Provide the [X, Y] coordinate of the cell's center where the given text is located.  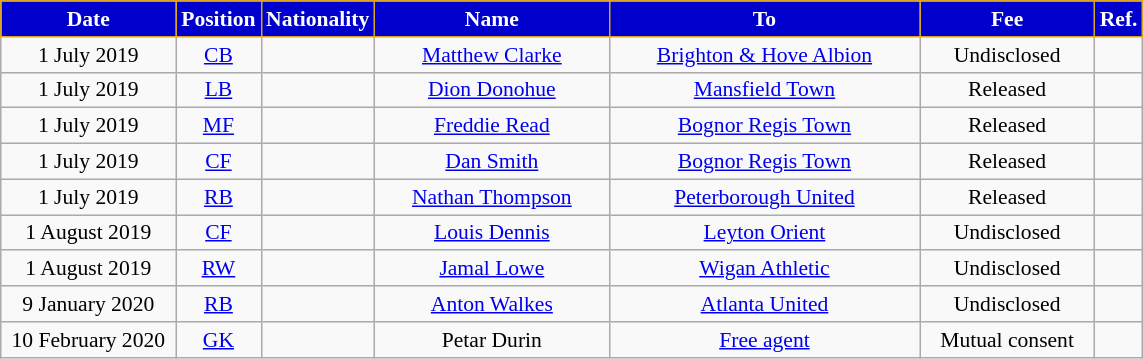
Fee [1008, 19]
Dion Donohue [492, 90]
Leyton Orient [764, 233]
Ref. [1119, 19]
Date [88, 19]
To [764, 19]
Freddie Read [492, 126]
Position [218, 19]
Peterborough United [764, 197]
Anton Walkes [492, 304]
Atlanta United [764, 304]
GK [218, 340]
Wigan Athletic [764, 269]
9 January 2020 [88, 304]
Free agent [764, 340]
Brighton & Hove Albion [764, 55]
MF [218, 126]
Name [492, 19]
Mutual consent [1008, 340]
Louis Dennis [492, 233]
Mansfield Town [764, 90]
10 February 2020 [88, 340]
Dan Smith [492, 162]
LB [218, 90]
RW [218, 269]
CB [218, 55]
Petar Durin [492, 340]
Nathan Thompson [492, 197]
Matthew Clarke [492, 55]
Nationality [318, 19]
Jamal Lowe [492, 269]
